Return [x, y] of the center of cell containing provided text 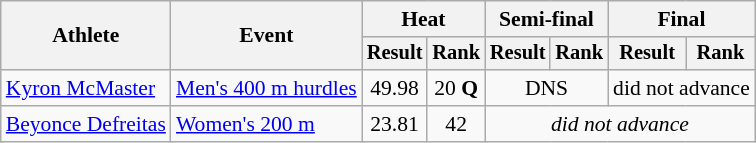
Heat [424, 19]
Men's 400 m hurdles [266, 88]
42 [456, 124]
Event [266, 36]
23.81 [395, 124]
Beyonce Defreitas [86, 124]
Final [682, 19]
Athlete [86, 36]
20 Q [456, 88]
Women's 200 m [266, 124]
Kyron McMaster [86, 88]
DNS [546, 88]
49.98 [395, 88]
Semi-final [546, 19]
